Return the [x, y] coordinate for the center point of the cell that contains the specified text.  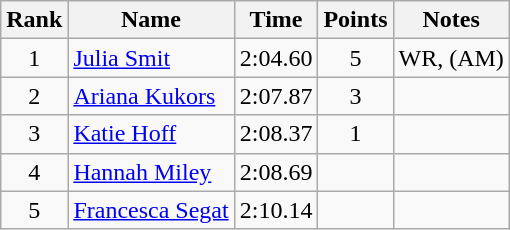
Time [276, 20]
Notes [451, 20]
Ariana Kukors [151, 96]
Points [356, 20]
Hannah Miley [151, 172]
WR, (AM) [451, 58]
Francesca Segat [151, 210]
Rank [34, 20]
4 [34, 172]
2:10.14 [276, 210]
Name [151, 20]
2:04.60 [276, 58]
2:07.87 [276, 96]
2:08.37 [276, 134]
2:08.69 [276, 172]
Julia Smit [151, 58]
Katie Hoff [151, 134]
2 [34, 96]
